Scan for the cell matching the given text and deliver its [X, Y] coordinate at center. 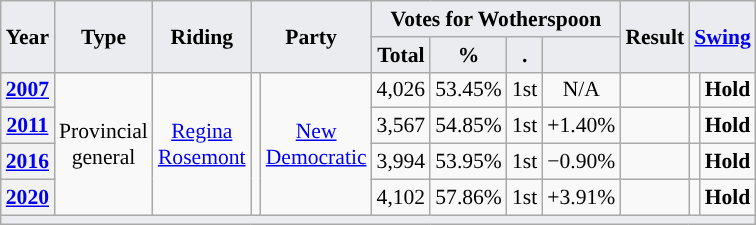
+3.91% [581, 197]
Votes for Wotherspoon [496, 19]
Party [312, 36]
4,026 [402, 90]
NewDemocratic [316, 143]
53.45% [468, 90]
Type [104, 36]
3,994 [402, 162]
−0.90% [581, 162]
3,567 [402, 126]
+1.40% [581, 126]
% [468, 55]
N/A [581, 90]
4,102 [402, 197]
53.95% [468, 162]
57.86% [468, 197]
Swing [722, 36]
2011 [28, 126]
Total [402, 55]
ReginaRosemont [202, 143]
Riding [202, 36]
Result [654, 36]
Year [28, 36]
54.85% [468, 126]
Provincialgeneral [104, 143]
2007 [28, 90]
. [524, 55]
2016 [28, 162]
2020 [28, 197]
